Detect which cell encompasses the target text, then output its [X, Y] center coordinate. 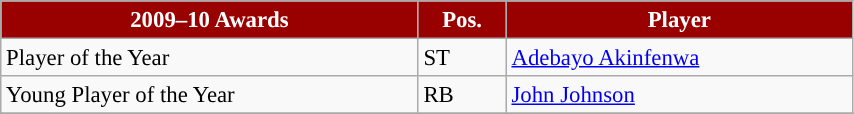
Young Player of the Year [210, 95]
ST [462, 58]
Adebayo Akinfenwa [679, 58]
Pos. [462, 20]
John Johnson [679, 95]
RB [462, 95]
Player [679, 20]
Player of the Year [210, 58]
2009–10 Awards [210, 20]
